From the cell containing the given text, extract its center point as [x, y] coordinate. 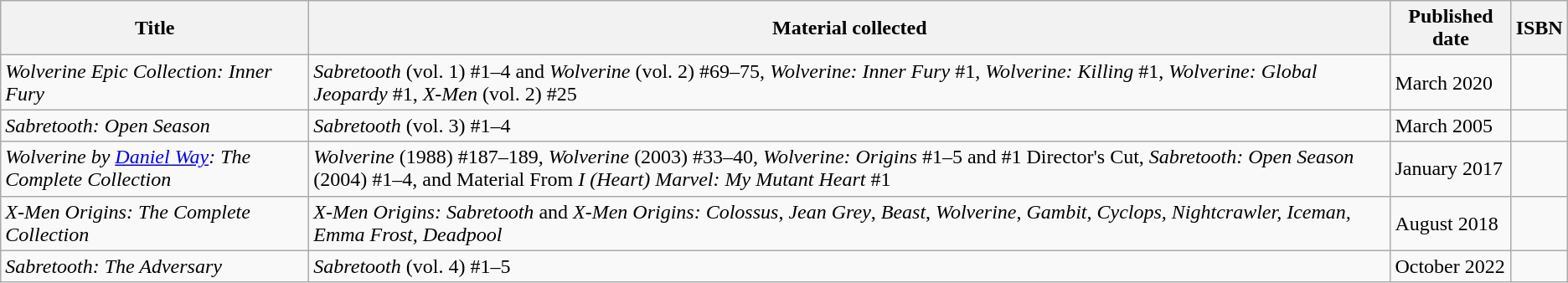
Sabretooth: The Adversary [155, 266]
Wolverine Epic Collection: Inner Fury [155, 82]
March 2020 [1451, 82]
March 2005 [1451, 126]
Sabretooth (vol. 3) #1–4 [849, 126]
Sabretooth (vol. 4) #1–5 [849, 266]
Published date [1451, 28]
X-Men Origins: The Complete Collection [155, 223]
Title [155, 28]
Sabretooth: Open Season [155, 126]
October 2022 [1451, 266]
Wolverine by Daniel Way: The Complete Collection [155, 169]
January 2017 [1451, 169]
ISBN [1540, 28]
X-Men Origins: Sabretooth and X-Men Origins: Colossus, Jean Grey, Beast, Wolverine, Gambit, Cyclops, Nightcrawler, Iceman, Emma Frost, Deadpool [849, 223]
August 2018 [1451, 223]
Material collected [849, 28]
